Locate the cell with the specified text and output its [X, Y] center coordinate. 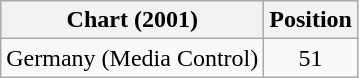
Position [311, 20]
51 [311, 58]
Chart (2001) [132, 20]
Germany (Media Control) [132, 58]
